Determine the (x, y) coordinate at the center of the cell enclosing the given text.  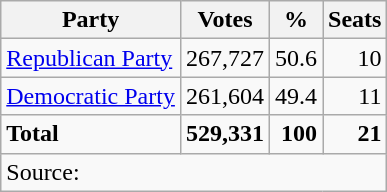
Party (91, 20)
267,727 (224, 58)
100 (296, 134)
Seats (355, 20)
Total (91, 134)
50.6 (296, 58)
% (296, 20)
261,604 (224, 96)
10 (355, 58)
Votes (224, 20)
Republican Party (91, 58)
11 (355, 96)
529,331 (224, 134)
Democratic Party (91, 96)
49.4 (296, 96)
21 (355, 134)
Source: (194, 172)
